Return the [X, Y] coordinate for the center point of the cell that contains the specified text.  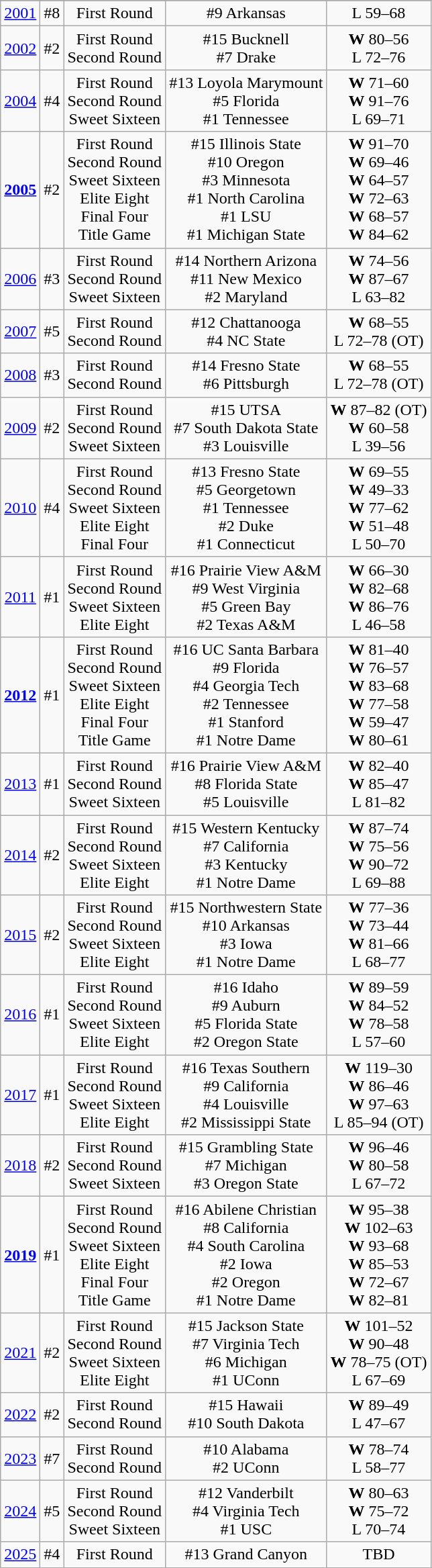
#13 Grand Canyon [246, 1555]
W 80–63W 75–72 L 70–74 [378, 1511]
#15 Bucknell#7 Drake [246, 48]
W 81–40W 76–57 W 83–68W 77–58W 59–47W 80–61 [378, 694]
#15 Illinois State#10 Oregon#3 Minnesota#1 North Carolina#1 LSU#1 Michigan State [246, 189]
#13 Fresno State#5 Georgetown#1 Tennessee#2 Duke#1 Connecticut [246, 508]
W 77–36W 73–44W 81–66L 68–77 [378, 935]
2013 [20, 784]
2022 [20, 1414]
#12 Vanderbilt#4 Virginia Tech#1 USC [246, 1511]
2025 [20, 1555]
2018 [20, 1166]
2001 [20, 13]
2002 [20, 48]
#15 Hawaii#10 South Dakota [246, 1414]
#14 Northern Arizona#11 New Mexico#2 Maryland [246, 279]
2024 [20, 1511]
W 95–38W 102–63 W 93–68W 85–53W 72–67W 82–81 [378, 1254]
#15 Grambling State#7 Michigan#3 Oregon State [246, 1166]
W 74–56W 87–67 L 63–82 [378, 279]
2011 [20, 596]
L 59–68 [378, 13]
2004 [20, 101]
W 82–40W 85–47 L 81–82 [378, 784]
2006 [20, 279]
#13 Loyola Marymount#5 Florida#1 Tennessee [246, 101]
2012 [20, 694]
W 80–56L 72–76 [378, 48]
2023 [20, 1459]
2015 [20, 935]
#16 Idaho#9 Auburn#5 Florida State#2 Oregon State [246, 1015]
W 119–30W 86–46W 97–63L 85–94 (OT) [378, 1095]
W 87–74W 75–56W 90–72L 69–88 [378, 856]
#9 Arkansas [246, 13]
#16 Abilene Christian#8 California#4 South Carolina#2 Iowa#2 Oregon#1 Notre Dame [246, 1254]
2016 [20, 1015]
2014 [20, 856]
#14 Fresno State#6 Pittsburgh [246, 375]
#10 Alabama#2 UConn [246, 1459]
W 96–46W 80–58 L 67–72 [378, 1166]
#16 Texas Southern#9 California#4 Louisville#2 Mississippi State [246, 1095]
First RoundSecond RoundSweet SixteenElite EightFinal Four [115, 508]
#8 [52, 13]
W 71–60W 91–76 L 69–71 [378, 101]
W 89–59W 84–52W 78–58L 57–60 [378, 1015]
W 78–74L 58–77 [378, 1459]
#15 UTSA#7 South Dakota State#3 Louisville [246, 428]
2021 [20, 1352]
2019 [20, 1254]
2009 [20, 428]
2007 [20, 332]
#15 Western Kentucky#7 California#3 Kentucky#1 Notre Dame [246, 856]
2008 [20, 375]
W 66–30W 82–68W 86–76L 46–58 [378, 596]
2010 [20, 508]
#16 UC Santa Barbara#9 Florida#4 Georgia Tech#2 Tennessee#1 Stanford#1 Notre Dame [246, 694]
W 69–55W 49–33W 77–62W 51–48L 50–70 [378, 508]
2017 [20, 1095]
#12 Chattanooga#4 NC State [246, 332]
#7 [52, 1459]
2005 [20, 189]
TBD [378, 1555]
W 101–52W 90–48W 78–75 (OT)L 67–69 [378, 1352]
W 89–49L 47–67 [378, 1414]
#16 Prairie View A&M#9 West Virginia#5 Green Bay#2 Texas A&M [246, 596]
W 87–82 (OT)W 60–58 L 39–56 [378, 428]
W 91–70W 69–46 W 64–57W 72–63W 68–57W 84–62 [378, 189]
#15 Jackson State#7 Virginia Tech#6 Michigan#1 UConn [246, 1352]
#16 Prairie View A&M#8 Florida State#5 Louisville [246, 784]
#15 Northwestern State#10 Arkansas#3 Iowa#1 Notre Dame [246, 935]
